Detect which cell encompasses the target text, then output its (X, Y) center coordinate. 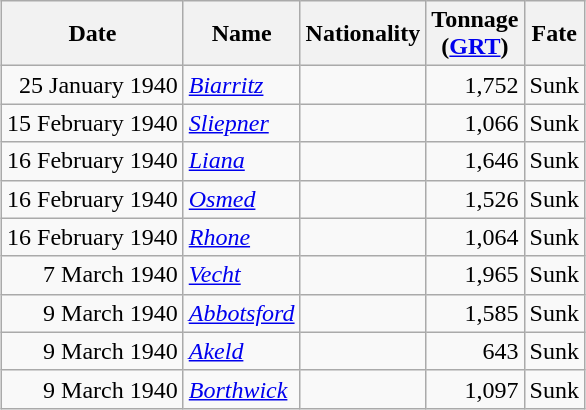
1,097 (475, 389)
Fate (554, 34)
15 February 1940 (93, 123)
Borthwick (242, 389)
Date (93, 34)
Nationality (363, 34)
7 March 1940 (93, 275)
1,064 (475, 237)
1,752 (475, 85)
1,965 (475, 275)
1,526 (475, 199)
643 (475, 351)
1,646 (475, 161)
Sliepner (242, 123)
Tonnage(GRT) (475, 34)
Vecht (242, 275)
Abbotsford (242, 313)
Liana (242, 161)
Biarritz (242, 85)
Name (242, 34)
Rhone (242, 237)
1,585 (475, 313)
Akeld (242, 351)
Osmed (242, 199)
1,066 (475, 123)
25 January 1940 (93, 85)
